Return the (X, Y) coordinate for the center point of the cell that contains the specified text.  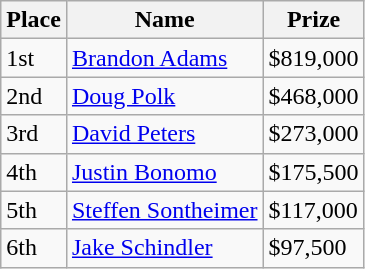
$117,000 (314, 210)
Place (34, 20)
Doug Polk (164, 96)
Jake Schindler (164, 248)
Name (164, 20)
Steffen Sontheimer (164, 210)
$97,500 (314, 248)
3rd (34, 134)
1st (34, 58)
6th (34, 248)
Brandon Adams (164, 58)
$175,500 (314, 172)
$273,000 (314, 134)
2nd (34, 96)
4th (34, 172)
$819,000 (314, 58)
Justin Bonomo (164, 172)
David Peters (164, 134)
$468,000 (314, 96)
5th (34, 210)
Prize (314, 20)
